Locate the cell with the specified text and output its (X, Y) center coordinate. 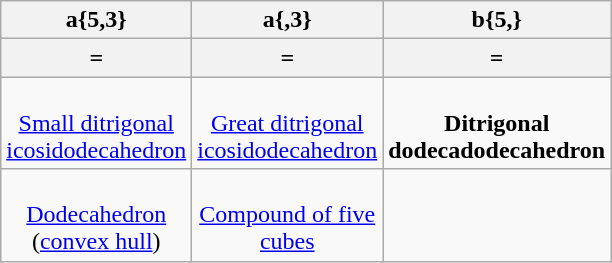
a{5,3} (96, 20)
Small ditrigonal icosidodecahedron (96, 123)
Great ditrigonal icosidodecahedron (288, 123)
b{5,} (497, 20)
Compound of five cubes (288, 215)
Ditrigonal dodecadodecahedron (497, 123)
a{,3} (288, 20)
Dodecahedron (convex hull) (96, 215)
